From the cell containing the given text, extract its center point as [X, Y] coordinate. 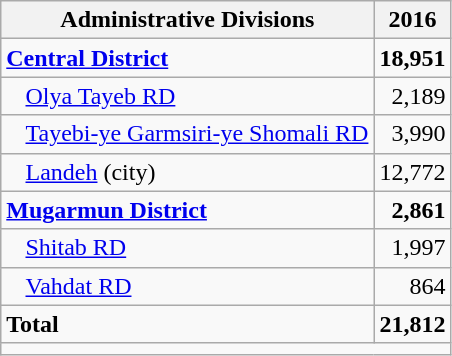
3,990 [412, 134]
Shitab RD [188, 248]
Administrative Divisions [188, 20]
12,772 [412, 172]
Mugarmun District [188, 210]
864 [412, 286]
Tayebi-ye Garmsiri-ye Shomali RD [188, 134]
Total [188, 324]
1,997 [412, 248]
2,189 [412, 96]
2,861 [412, 210]
Vahdat RD [188, 286]
Landeh (city) [188, 172]
Central District [188, 58]
21,812 [412, 324]
Olya Tayeb RD [188, 96]
2016 [412, 20]
18,951 [412, 58]
